Pinpoint the cell where the given text exists, returning its (X, Y) midpoint coordinate. 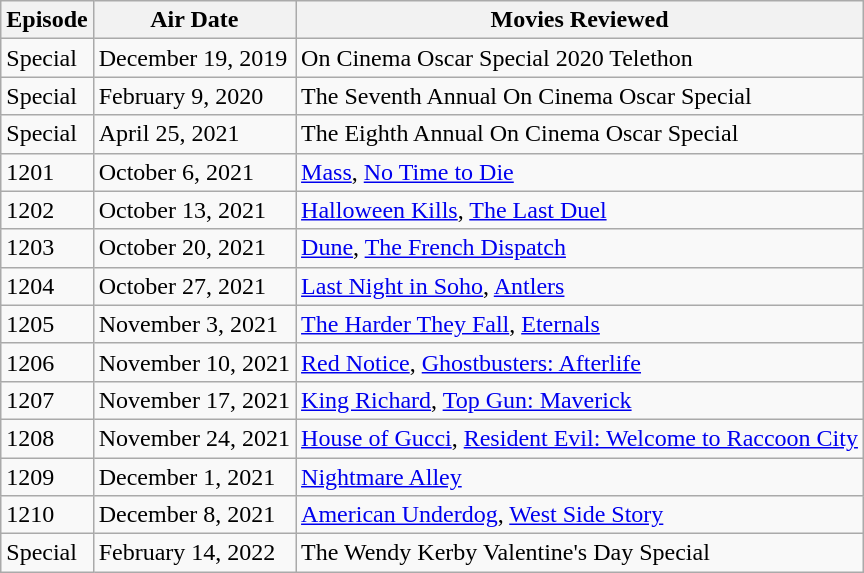
1210 (47, 515)
The Eighth Annual On Cinema Oscar Special (580, 134)
February 14, 2022 (194, 553)
December 1, 2021 (194, 477)
1206 (47, 362)
Dune, The French Dispatch (580, 248)
October 20, 2021 (194, 248)
American Underdog, West Side Story (580, 515)
1204 (47, 286)
1207 (47, 400)
1201 (47, 172)
November 10, 2021 (194, 362)
December 8, 2021 (194, 515)
Last Night in Soho, Antlers (580, 286)
Halloween Kills, The Last Duel (580, 210)
1202 (47, 210)
The Harder They Fall, Eternals (580, 324)
October 6, 2021 (194, 172)
1209 (47, 477)
October 13, 2021 (194, 210)
House of Gucci, Resident Evil: Welcome to Raccoon City (580, 438)
Nightmare Alley (580, 477)
November 24, 2021 (194, 438)
Episode (47, 20)
Mass, No Time to Die (580, 172)
The Seventh Annual On Cinema Oscar Special (580, 96)
Movies Reviewed (580, 20)
On Cinema Oscar Special 2020 Telethon (580, 58)
1208 (47, 438)
Red Notice, Ghostbusters: Afterlife (580, 362)
1205 (47, 324)
King Richard, Top Gun: Maverick (580, 400)
February 9, 2020 (194, 96)
1203 (47, 248)
December 19, 2019 (194, 58)
April 25, 2021 (194, 134)
The Wendy Kerby Valentine's Day Special (580, 553)
November 17, 2021 (194, 400)
November 3, 2021 (194, 324)
Air Date (194, 20)
October 27, 2021 (194, 286)
